Output the (X, Y) coordinate of the center of the cell containing the given text.  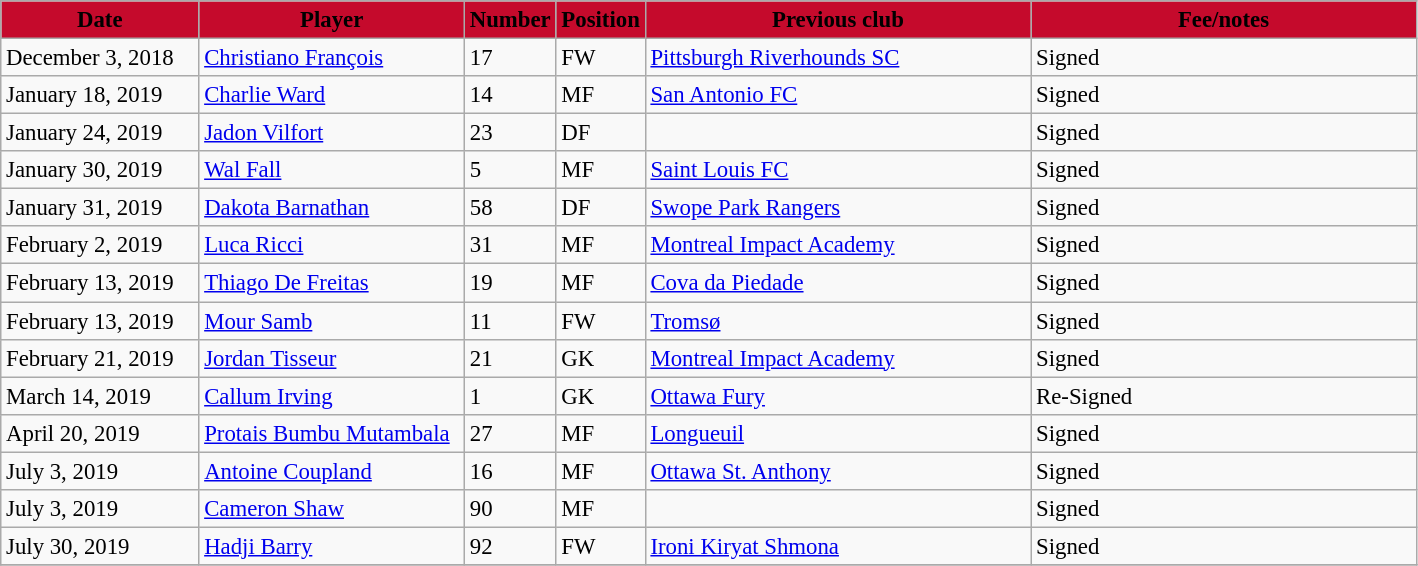
December 3, 2018 (100, 58)
Jordan Tisseur (332, 358)
Number (510, 20)
February 2, 2019 (100, 245)
17 (510, 58)
Wal Fall (332, 170)
23 (510, 133)
Date (100, 20)
Thiago De Freitas (332, 283)
Luca Ricci (332, 245)
90 (510, 509)
Longueuil (838, 433)
Saint Louis FC (838, 170)
Ironi Kiryat Shmona (838, 546)
14 (510, 95)
Callum Irving (332, 396)
February 21, 2019 (100, 358)
Mour Samb (332, 321)
19 (510, 283)
11 (510, 321)
Dakota Barnathan (332, 208)
16 (510, 471)
January 18, 2019 (100, 95)
Swope Park Rangers (838, 208)
Cova da Piedade (838, 283)
Christiano François (332, 58)
Ottawa Fury (838, 396)
January 30, 2019 (100, 170)
1 (510, 396)
58 (510, 208)
January 31, 2019 (100, 208)
Pittsburgh Riverhounds SC (838, 58)
Player (332, 20)
Previous club (838, 20)
31 (510, 245)
Jadon Vilfort (332, 133)
Charlie Ward (332, 95)
Cameron Shaw (332, 509)
January 24, 2019 (100, 133)
March 14, 2019 (100, 396)
Tromsø (838, 321)
Fee/notes (1224, 20)
21 (510, 358)
San Antonio FC (838, 95)
Antoine Coupland (332, 471)
Re-Signed (1224, 396)
Ottawa St. Anthony (838, 471)
Protais Bumbu Mutambala (332, 433)
27 (510, 433)
April 20, 2019 (100, 433)
Hadji Barry (332, 546)
July 30, 2019 (100, 546)
5 (510, 170)
92 (510, 546)
Position (600, 20)
